Identify which cell holds the provided text, then report its (x, y) central coordinate. 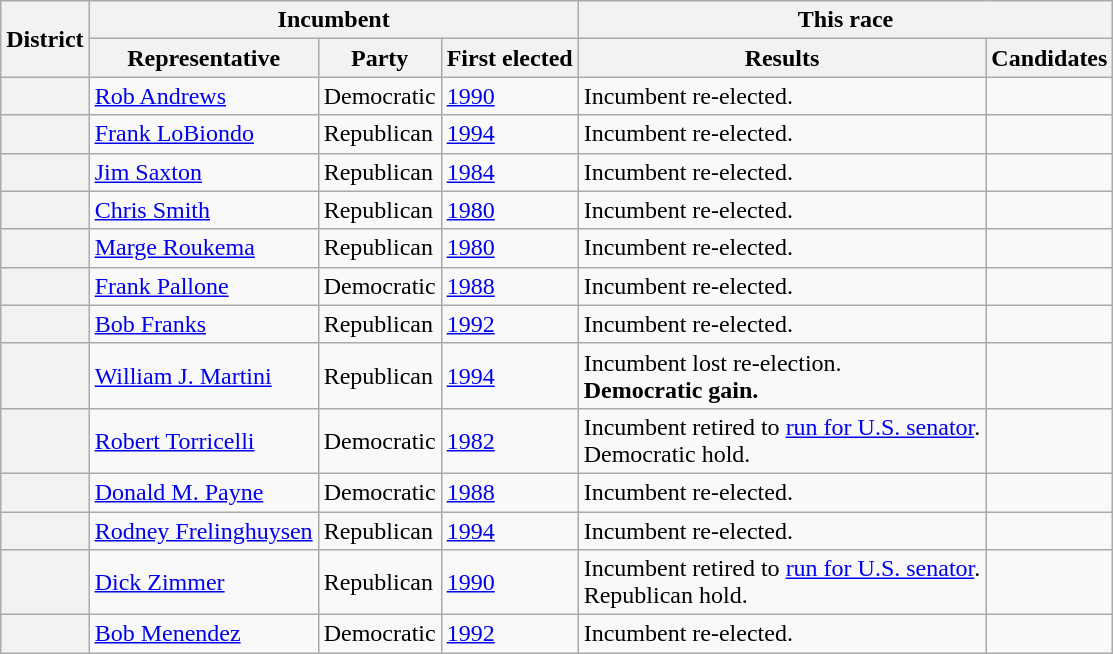
Incumbent lost re-election.Democratic gain. (782, 376)
Frank LoBiondo (204, 134)
Rob Andrews (204, 96)
Incumbent retired to run for U.S. senator.Democratic hold. (782, 440)
Bob Franks (204, 324)
Marge Roukema (204, 248)
Rodney Frelinghuysen (204, 531)
Frank Pallone (204, 286)
First elected (510, 58)
Jim Saxton (204, 172)
Representative (204, 58)
Robert Torricelli (204, 440)
1982 (510, 440)
Bob Menendez (204, 634)
Party (380, 58)
Results (782, 58)
Candidates (1050, 58)
1984 (510, 172)
Incumbent retired to run for U.S. senator.Republican hold. (782, 582)
Incumbent (334, 20)
Donald M. Payne (204, 492)
District (45, 39)
William J. Martini (204, 376)
Chris Smith (204, 210)
This race (846, 20)
Dick Zimmer (204, 582)
